Capture the cell that displays the provided text and extract its [X, Y] central coordinate. 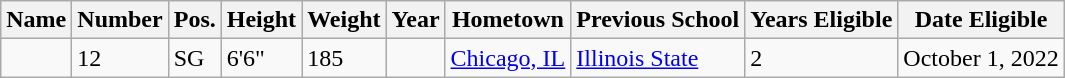
12 [120, 58]
Years Eligible [822, 20]
Year [416, 20]
Date Eligible [981, 20]
Height [261, 20]
Illinois State [658, 58]
2 [822, 58]
Hometown [508, 20]
6'6" [261, 58]
Weight [344, 20]
Previous School [658, 20]
Name [36, 20]
185 [344, 58]
Number [120, 20]
October 1, 2022 [981, 58]
Chicago, IL [508, 58]
SG [194, 58]
Pos. [194, 20]
